From the cell containing the given text, extract its center point as [X, Y] coordinate. 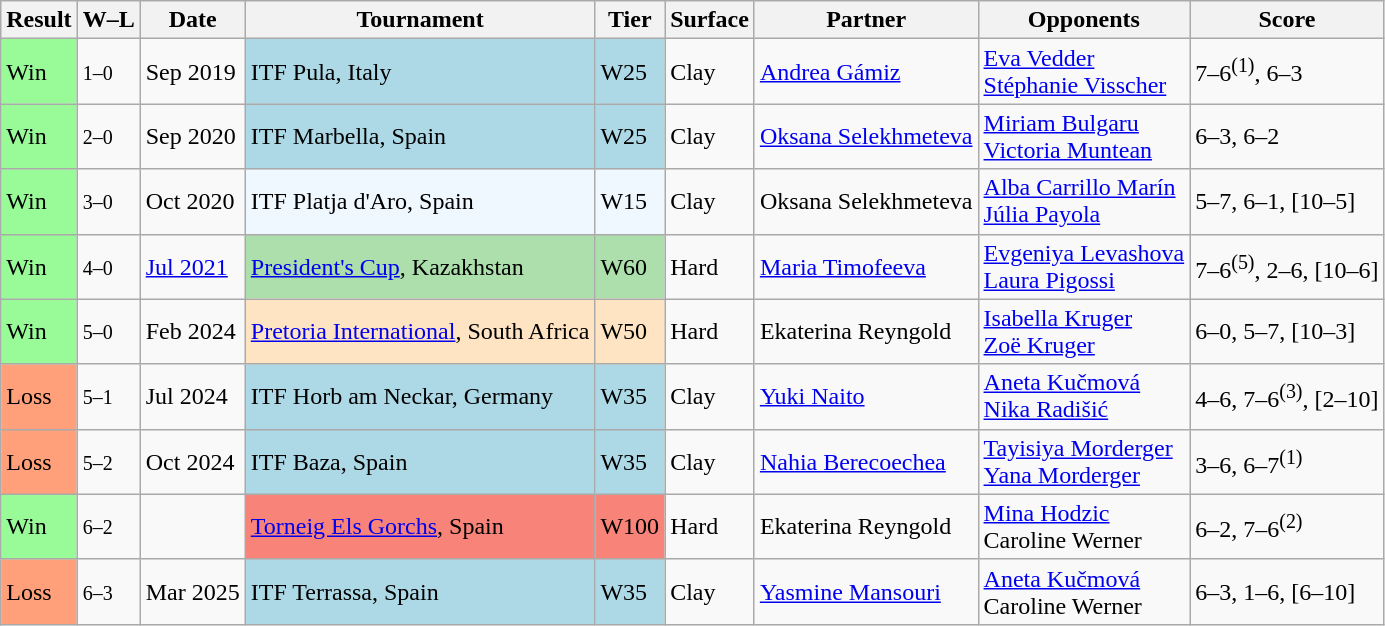
Jul 2021 [192, 266]
Maria Timofeeva [866, 266]
Result [39, 20]
W15 [630, 202]
2–0 [108, 136]
Surface [710, 20]
Date [192, 20]
ITF Platja d'Aro, Spain [420, 202]
Oct 2024 [192, 462]
4–0 [108, 266]
Aneta Kučmová Caroline Werner [1084, 592]
Mina Hodzic Caroline Werner [1084, 526]
Tier [630, 20]
ITF Terrassa, Spain [420, 592]
7–6(1), 6–3 [1287, 72]
6–3, 6–2 [1287, 136]
6–2, 7–6(2) [1287, 526]
Eva Vedder Stéphanie Visscher [1084, 72]
W100 [630, 526]
President's Cup, Kazakhstan [420, 266]
6–3 [108, 592]
Aneta Kučmová Nika Radišić [1084, 396]
5–7, 6–1, [10–5] [1287, 202]
Mar 2025 [192, 592]
Evgeniya Levashova Laura Pigossi [1084, 266]
Torneig Els Gorchs, Spain [420, 526]
5–2 [108, 462]
Oct 2020 [192, 202]
Opponents [1084, 20]
Nahia Berecoechea [866, 462]
Tayisiya Morderger Yana Morderger [1084, 462]
3–6, 6–7(1) [1287, 462]
5–0 [108, 332]
6–3, 1–6, [6–10] [1287, 592]
Isabella Kruger Zoë Kruger [1084, 332]
1–0 [108, 72]
6–2 [108, 526]
W60 [630, 266]
Feb 2024 [192, 332]
Yuki Naito [866, 396]
4–6, 7–6(3), [2–10] [1287, 396]
Partner [866, 20]
Andrea Gámiz [866, 72]
ITF Baza, Spain [420, 462]
W–L [108, 20]
ITF Pula, Italy [420, 72]
Tournament [420, 20]
3–0 [108, 202]
Miriam Bulgaru Victoria Muntean [1084, 136]
Jul 2024 [192, 396]
Alba Carrillo Marín Júlia Payola [1084, 202]
Sep 2020 [192, 136]
5–1 [108, 396]
ITF Marbella, Spain [420, 136]
6–0, 5–7, [10–3] [1287, 332]
Sep 2019 [192, 72]
Yasmine Mansouri [866, 592]
Score [1287, 20]
7–6(5), 2–6, [10–6] [1287, 266]
Pretoria International, South Africa [420, 332]
W50 [630, 332]
ITF Horb am Neckar, Germany [420, 396]
